Output the [x, y] coordinate of the center of the cell containing the given text.  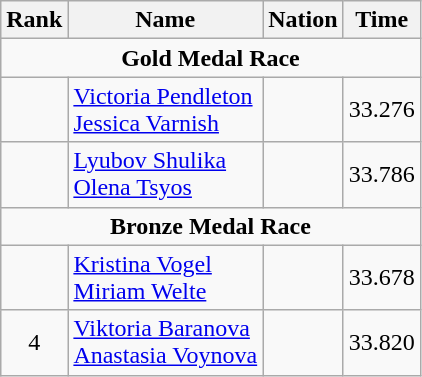
Victoria PendletonJessica Varnish [166, 110]
33.678 [382, 278]
Lyubov ShulikaOlena Tsyos [166, 174]
Gold Medal Race [210, 58]
Kristina VogelMiriam Welte [166, 278]
33.276 [382, 110]
33.820 [382, 342]
Rank [34, 20]
Nation [303, 20]
Time [382, 20]
33.786 [382, 174]
4 [34, 342]
Name [166, 20]
Viktoria BaranovaAnastasia Voynova [166, 342]
Bronze Medal Race [210, 226]
